For the text-containing cell, return its midpoint in [X, Y] coordinate format. 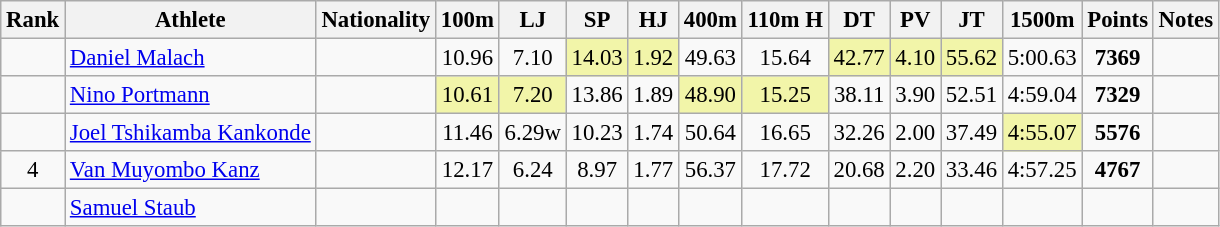
50.64 [711, 133]
42.77 [859, 58]
7369 [1118, 58]
8.97 [597, 170]
12.17 [468, 170]
2.00 [915, 133]
100m [468, 20]
5576 [1118, 133]
11.46 [468, 133]
4:59.04 [1042, 95]
7.20 [532, 95]
1500m [1042, 20]
LJ [532, 20]
56.37 [711, 170]
Daniel Malach [191, 58]
10.96 [468, 58]
Athlete [191, 20]
Points [1118, 20]
2.20 [915, 170]
38.11 [859, 95]
52.51 [971, 95]
1.77 [653, 170]
32.26 [859, 133]
HJ [653, 20]
PV [915, 20]
5:00.63 [1042, 58]
16.65 [785, 133]
10.61 [468, 95]
JT [971, 20]
Samuel Staub [191, 208]
7.10 [532, 58]
1.89 [653, 95]
Joel Tshikamba Kankonde [191, 133]
37.49 [971, 133]
4:57.25 [1042, 170]
49.63 [711, 58]
6.24 [532, 170]
15.64 [785, 58]
33.46 [971, 170]
55.62 [971, 58]
7329 [1118, 95]
4:55.07 [1042, 133]
48.90 [711, 95]
Notes [1186, 20]
4.10 [915, 58]
Nationality [376, 20]
17.72 [785, 170]
4 [33, 170]
1.74 [653, 133]
13.86 [597, 95]
14.03 [597, 58]
1.92 [653, 58]
6.29w [532, 133]
20.68 [859, 170]
4767 [1118, 170]
10.23 [597, 133]
DT [859, 20]
15.25 [785, 95]
400m [711, 20]
SP [597, 20]
110m H [785, 20]
Van Muyombo Kanz [191, 170]
Nino Portmann [191, 95]
3.90 [915, 95]
Rank [33, 20]
